Extract the [X, Y] coordinate from the center of the cell holding the provided text.  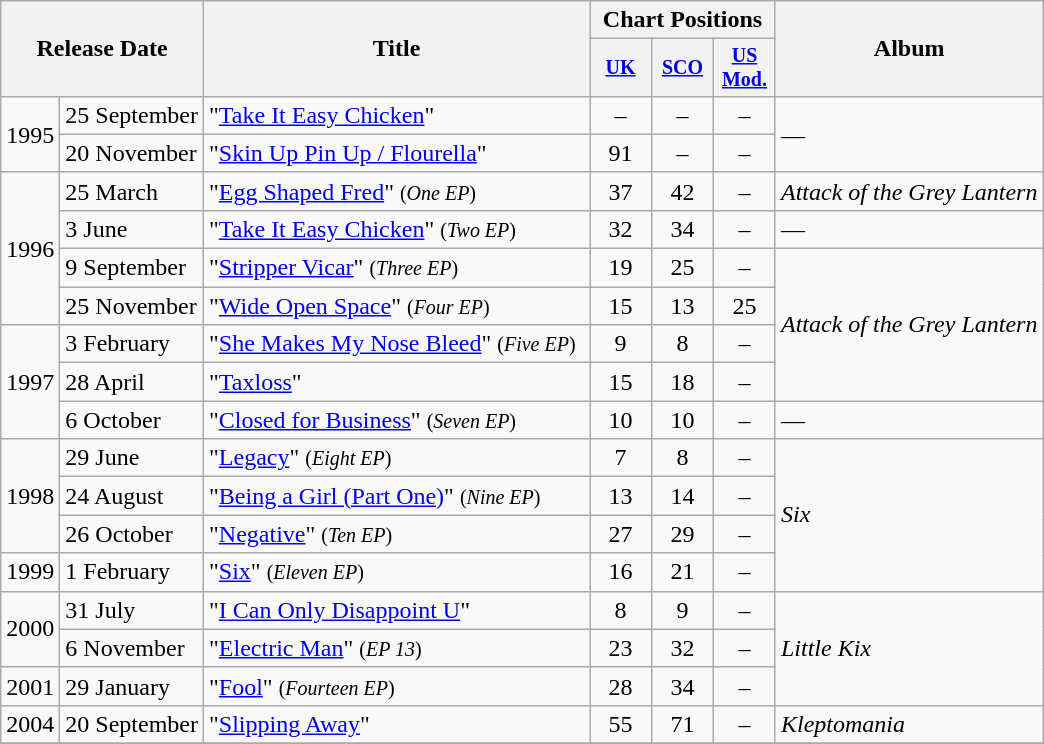
23 [621, 648]
71 [683, 724]
"I Can Only Disappoint U" [397, 610]
"Stripper Vicar" (Three EP) [397, 268]
29 [683, 534]
"Legacy" (Eight EP) [397, 458]
"Negative" (Ten EP) [397, 534]
21 [683, 572]
20 September [132, 724]
"Take It Easy Chicken" [397, 115]
1 February [132, 572]
25 March [132, 191]
24 August [132, 496]
6 October [132, 420]
"Electric Man" (EP 13) [397, 648]
1999 [30, 572]
1997 [30, 382]
2004 [30, 724]
29 June [132, 458]
Chart Positions [683, 20]
Release Date [102, 49]
"Closed for Business" (Seven EP) [397, 420]
42 [683, 191]
Six [908, 515]
14 [683, 496]
18 [683, 382]
Kleptomania [908, 724]
31 July [132, 610]
Album [908, 49]
US Mod. [745, 68]
"Fool" (Fourteen EP) [397, 686]
20 November [132, 153]
55 [621, 724]
"Skin Up Pin Up / Flourella" [397, 153]
6 November [132, 648]
25 November [132, 306]
37 [621, 191]
19 [621, 268]
SCO [683, 68]
1996 [30, 248]
Title [397, 49]
"Egg Shaped Fred" (One EP) [397, 191]
"Six" (Eleven EP) [397, 572]
28 April [132, 382]
2000 [30, 629]
3 February [132, 344]
7 [621, 458]
27 [621, 534]
26 October [132, 534]
28 [621, 686]
1995 [30, 134]
16 [621, 572]
"Being a Girl (Part One)" (Nine EP) [397, 496]
29 January [132, 686]
"Wide Open Space" (Four EP) [397, 306]
9 September [132, 268]
1998 [30, 496]
3 June [132, 229]
"Take It Easy Chicken" (Two EP) [397, 229]
91 [621, 153]
2001 [30, 686]
"Slipping Away" [397, 724]
Little Kix [908, 648]
25 September [132, 115]
"Taxloss" [397, 382]
UK [621, 68]
"She Makes My Nose Bleed" (Five EP) [397, 344]
